Identify which cell holds the provided text, then report its (x, y) central coordinate. 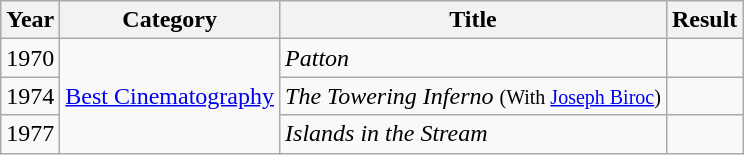
The Towering Inferno (With Joseph Biroc) (474, 96)
Islands in the Stream (474, 134)
Result (704, 20)
Year (30, 20)
1974 (30, 96)
1977 (30, 134)
Title (474, 20)
1970 (30, 58)
Best Cinematography (170, 96)
Category (170, 20)
Patton (474, 58)
